Extract the (X, Y) coordinate from the center of the cell holding the provided text.  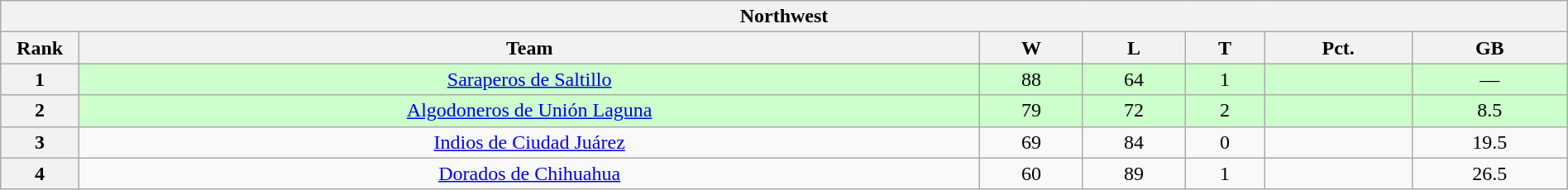
L (1134, 48)
— (1489, 79)
89 (1134, 173)
Team (529, 48)
84 (1134, 142)
69 (1031, 142)
Algodoneros de Unión Laguna (529, 111)
W (1031, 48)
Indios de Ciudad Juárez (529, 142)
Northwest (784, 17)
72 (1134, 111)
Rank (40, 48)
Dorados de Chihuahua (529, 173)
Pct. (1338, 48)
8.5 (1489, 111)
4 (40, 173)
3 (40, 142)
60 (1031, 173)
19.5 (1489, 142)
0 (1225, 142)
GB (1489, 48)
88 (1031, 79)
T (1225, 48)
64 (1134, 79)
26.5 (1489, 173)
Saraperos de Saltillo (529, 79)
79 (1031, 111)
